Pinpoint the cell where the given text exists, returning its (X, Y) midpoint coordinate. 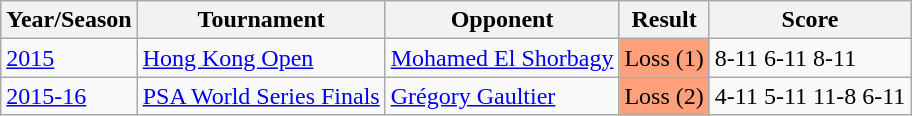
4-11 5-11 11-8 6-11 (810, 96)
2015-16 (69, 96)
Hong Kong Open (261, 58)
Opponent (502, 20)
Grégory Gaultier (502, 96)
Mohamed El Shorbagy (502, 58)
Result (664, 20)
PSA World Series Finals (261, 96)
Loss (2) (664, 96)
Year/Season (69, 20)
Loss (1) (664, 58)
Tournament (261, 20)
2015 (69, 58)
8-11 6-11 8-11 (810, 58)
Score (810, 20)
